Search for the cell housing the specified text and yield its [x, y] center coordinate. 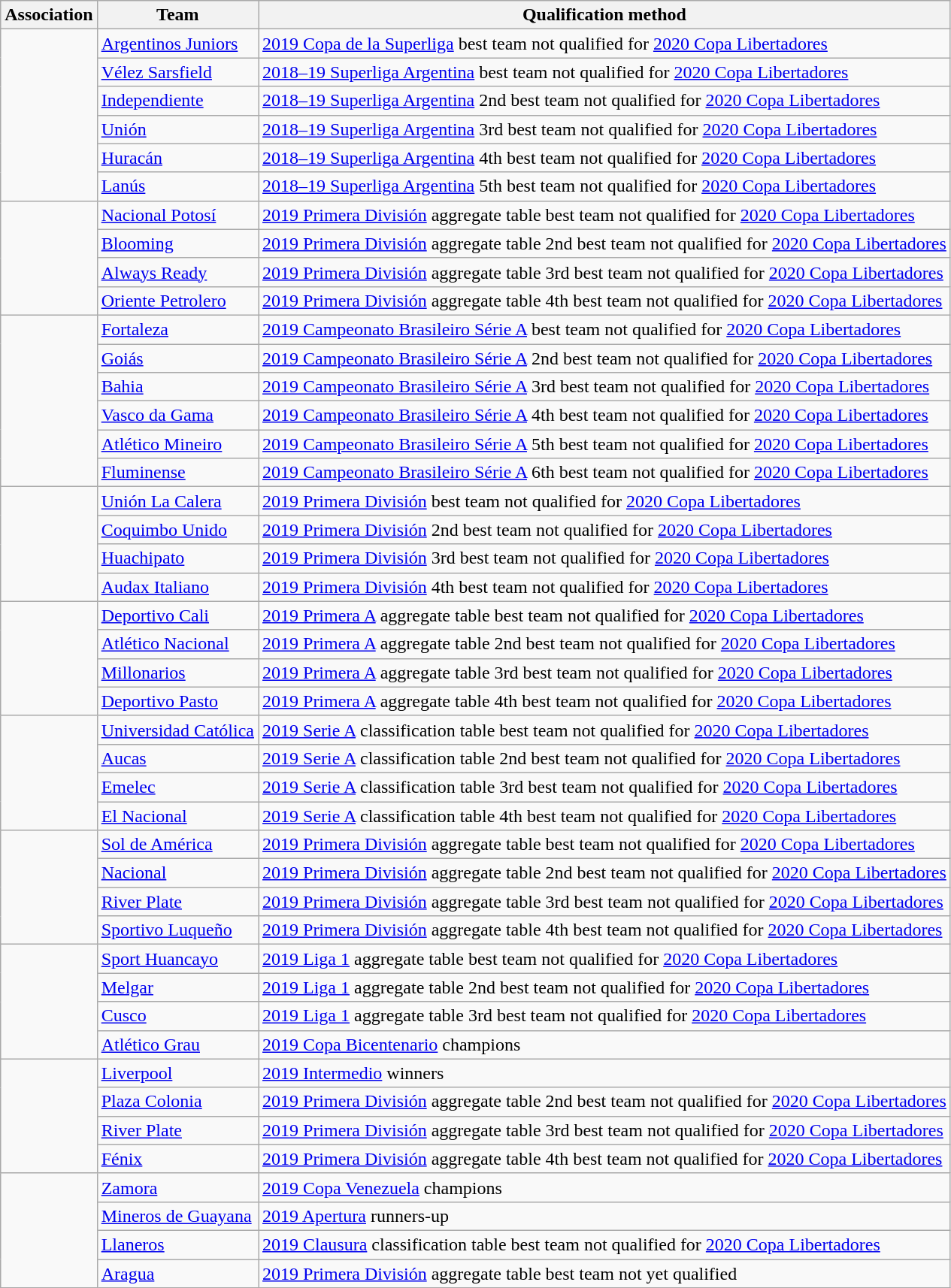
Deportivo Pasto [177, 701]
Goiás [177, 358]
Aucas [177, 758]
Cusco [177, 1016]
Liverpool [177, 1073]
Millonarios [177, 673]
2019 Campeonato Brasileiro Série A 2nd best team not qualified for 2020 Copa Libertadores [604, 358]
2018–19 Superliga Argentina best team not qualified for 2020 Copa Libertadores [604, 72]
Always Ready [177, 272]
2019 Primera A aggregate table 3rd best team not qualified for 2020 Copa Libertadores [604, 673]
Fénix [177, 1159]
2019 Campeonato Brasileiro Série A best team not qualified for 2020 Copa Libertadores [604, 329]
Audax Italiano [177, 587]
Vélez Sarsfield [177, 72]
2019 Intermedio winners [604, 1073]
Atlético Nacional [177, 644]
Vasco da Gama [177, 416]
2019 Primera División aggregate table best team not yet qualified [604, 1274]
2019 Primera División 4th best team not qualified for 2020 Copa Libertadores [604, 587]
Universidad Católica [177, 730]
Independiente [177, 101]
Fluminense [177, 473]
2019 Primera División best team not qualified for 2020 Copa Libertadores [604, 501]
Fortaleza [177, 329]
Melgar [177, 987]
2019 Primera División 2nd best team not qualified for 2020 Copa Libertadores [604, 530]
Sol de América [177, 845]
Bahia [177, 387]
Unión [177, 129]
Emelec [177, 787]
Qualification method [604, 15]
2019 Copa de la Superliga best team not qualified for 2020 Copa Libertadores [604, 44]
Zamora [177, 1187]
2019 Apertura runners-up [604, 1216]
2019 Primera A aggregate table 4th best team not qualified for 2020 Copa Libertadores [604, 701]
2018–19 Superliga Argentina 3rd best team not qualified for 2020 Copa Libertadores [604, 129]
Aragua [177, 1274]
2019 Liga 1 aggregate table 2nd best team not qualified for 2020 Copa Libertadores [604, 987]
Lanús [177, 186]
Huachipato [177, 558]
2019 Campeonato Brasileiro Série A 4th best team not qualified for 2020 Copa Libertadores [604, 416]
Atlético Mineiro [177, 444]
Nacional Potosí [177, 215]
2019 Campeonato Brasileiro Série A 3rd best team not qualified for 2020 Copa Libertadores [604, 387]
Llaneros [177, 1244]
2019 Serie A classification table 2nd best team not qualified for 2020 Copa Libertadores [604, 758]
Coquimbo Unido [177, 530]
Association [49, 15]
Blooming [177, 243]
Atlético Grau [177, 1045]
2019 Liga 1 aggregate table best team not qualified for 2020 Copa Libertadores [604, 959]
2019 Campeonato Brasileiro Série A 5th best team not qualified for 2020 Copa Libertadores [604, 444]
2019 Serie A classification table 3rd best team not qualified for 2020 Copa Libertadores [604, 787]
2019 Copa Venezuela champions [604, 1187]
Mineros de Guayana [177, 1216]
Sportivo Luqueño [177, 930]
2019 Serie A classification table best team not qualified for 2020 Copa Libertadores [604, 730]
Plaza Colonia [177, 1102]
Deportivo Cali [177, 615]
2019 Primera A aggregate table 2nd best team not qualified for 2020 Copa Libertadores [604, 644]
Sport Huancayo [177, 959]
2019 Copa Bicentenario champions [604, 1045]
2018–19 Superliga Argentina 2nd best team not qualified for 2020 Copa Libertadores [604, 101]
Argentinos Juniors [177, 44]
El Nacional [177, 815]
Nacional [177, 873]
Oriente Petrolero [177, 301]
2019 Primera División 3rd best team not qualified for 2020 Copa Libertadores [604, 558]
2018–19 Superliga Argentina 5th best team not qualified for 2020 Copa Libertadores [604, 186]
Team [177, 15]
Unión La Calera [177, 501]
2019 Liga 1 aggregate table 3rd best team not qualified for 2020 Copa Libertadores [604, 1016]
2019 Serie A classification table 4th best team not qualified for 2020 Copa Libertadores [604, 815]
Huracán [177, 158]
2018–19 Superliga Argentina 4th best team not qualified for 2020 Copa Libertadores [604, 158]
2019 Campeonato Brasileiro Série A 6th best team not qualified for 2020 Copa Libertadores [604, 473]
2019 Primera A aggregate table best team not qualified for 2020 Copa Libertadores [604, 615]
2019 Clausura classification table best team not qualified for 2020 Copa Libertadores [604, 1244]
